Pinpoint the cell where the given text exists, returning its [x, y] midpoint coordinate. 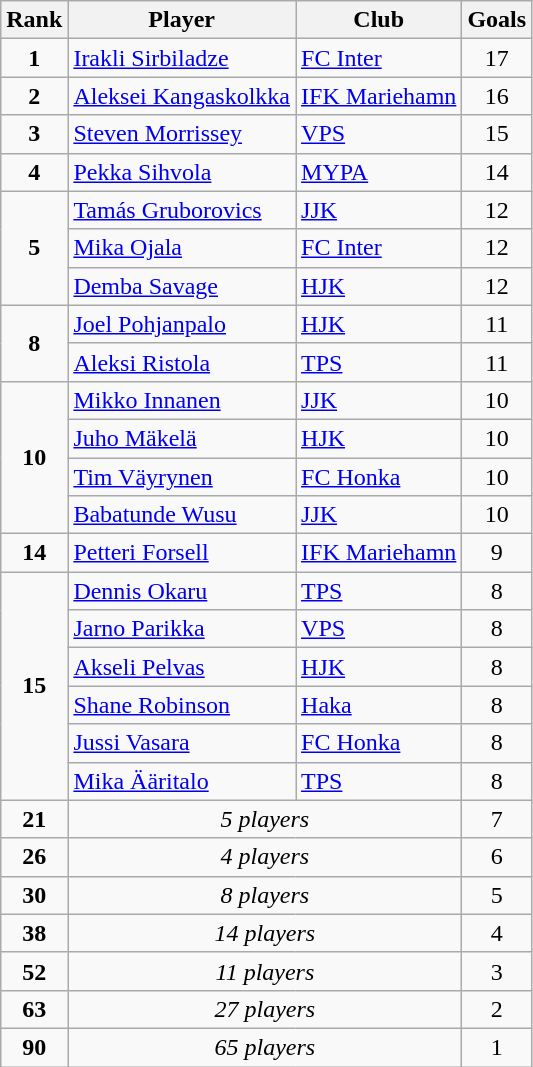
Haka [379, 705]
11 players [265, 971]
Pekka Sihvola [182, 172]
Demba Savage [182, 286]
16 [497, 96]
Joel Pohjanpalo [182, 324]
Goals [497, 20]
Babatunde Wusu [182, 515]
Petteri Forsell [182, 553]
9 [497, 553]
Irakli Sirbiladze [182, 58]
17 [497, 58]
26 [34, 857]
Akseli Pelvas [182, 667]
Aleksi Ristola [182, 362]
Jarno Parikka [182, 629]
14 players [265, 933]
8 players [265, 895]
5 players [265, 819]
Tim Väyrynen [182, 477]
Mikko Innanen [182, 400]
Dennis Okaru [182, 591]
Mika Ääritalo [182, 781]
27 players [265, 1009]
MYPA [379, 172]
Shane Robinson [182, 705]
Steven Morrissey [182, 134]
63 [34, 1009]
7 [497, 819]
4 players [265, 857]
Player [182, 20]
65 players [265, 1047]
Rank [34, 20]
21 [34, 819]
Tamás Gruborovics [182, 210]
Mika Ojala [182, 248]
90 [34, 1047]
Club [379, 20]
Aleksei Kangaskolkka [182, 96]
Jussi Vasara [182, 743]
Juho Mäkelä [182, 438]
38 [34, 933]
52 [34, 971]
6 [497, 857]
30 [34, 895]
